Determine the (x, y) coordinate at the center of the cell enclosing the given text.  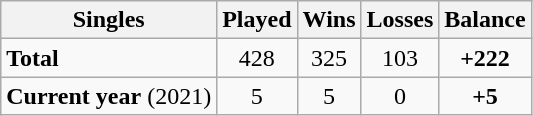
Played (257, 20)
Singles (109, 20)
Current year (2021) (109, 96)
Losses (400, 20)
0 (400, 96)
Wins (329, 20)
103 (400, 58)
+5 (485, 96)
Balance (485, 20)
325 (329, 58)
+222 (485, 58)
Total (109, 58)
428 (257, 58)
